Scan for the cell matching the given text and deliver its (X, Y) coordinate at center. 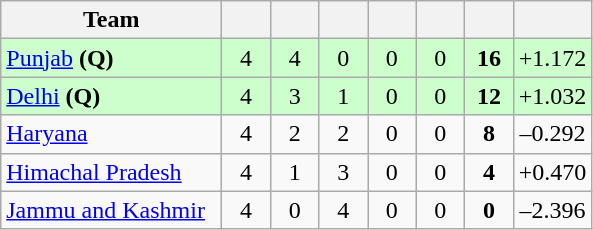
+1.172 (552, 58)
+0.470 (552, 172)
Himachal Pradesh (112, 172)
8 (490, 134)
+1.032 (552, 96)
12 (490, 96)
Punjab (Q) (112, 58)
–2.396 (552, 210)
Delhi (Q) (112, 96)
Haryana (112, 134)
–0.292 (552, 134)
Team (112, 20)
Jammu and Kashmir (112, 210)
16 (490, 58)
